Determine the (X, Y) coordinate at the center of the cell enclosing the given text.  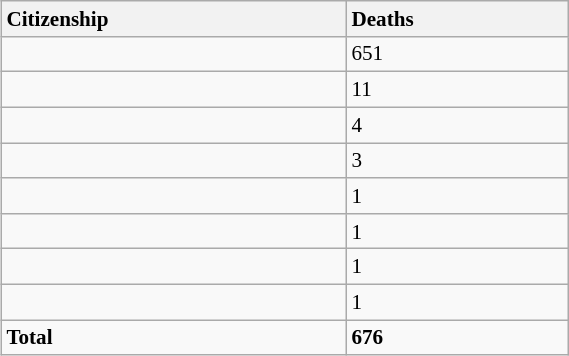
651 (458, 54)
11 (458, 90)
4 (458, 124)
Total (174, 338)
3 (458, 160)
676 (458, 338)
Deaths (458, 18)
Citizenship (174, 18)
